Return the (X, Y) coordinate for the center point of the cell that contains the specified text.  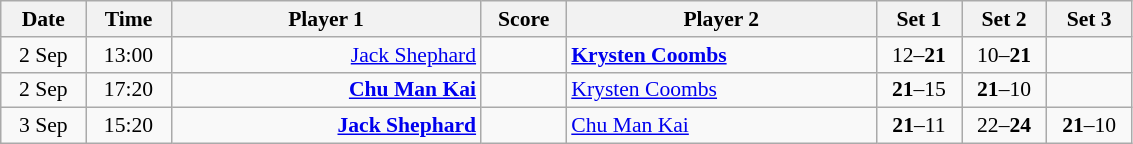
Set 3 (1090, 19)
13:00 (128, 55)
Set 1 (918, 19)
Time (128, 19)
Score (524, 19)
Player 2 (721, 19)
21–15 (918, 90)
12–21 (918, 55)
3 Sep (44, 126)
22–24 (1004, 126)
10–21 (1004, 55)
21–11 (918, 126)
Player 1 (326, 19)
15:20 (128, 126)
Date (44, 19)
Set 2 (1004, 19)
17:20 (128, 90)
